Provide the [X, Y] coordinate of the cell's center where the given text is located.  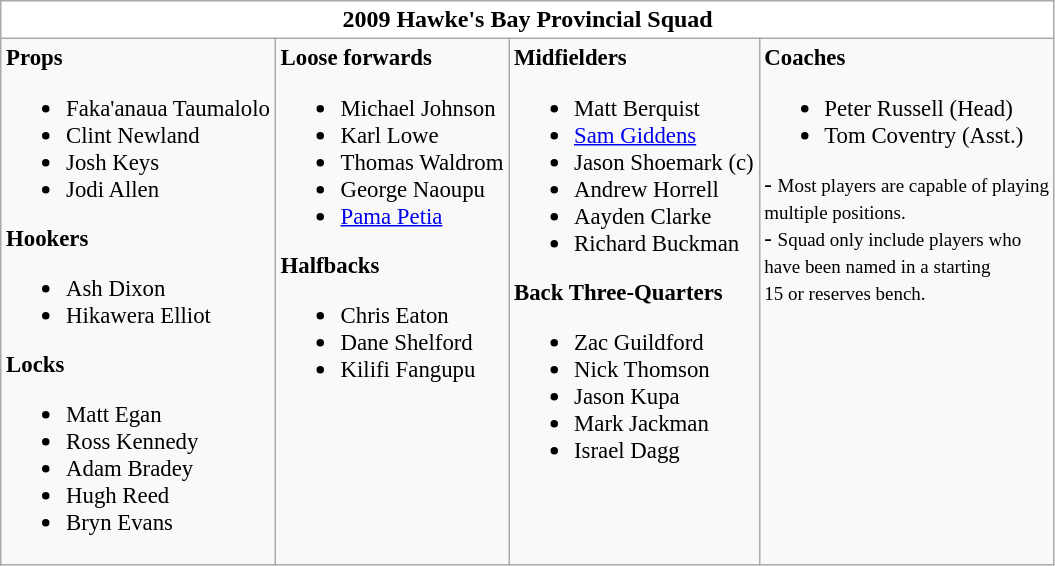
Loose forwardsMichael JohnsonKarl LoweThomas WaldromGeorge NaoupuPama PetiaHalfbacksChris EatonDane ShelfordKilifi Fangupu [392, 302]
2009 Hawke's Bay Provincial Squad [528, 20]
PropsFaka'anaua TaumaloloClint NewlandJosh KeysJodi AllenHookersAsh DixonHikawera ElliotLocksMatt EganRoss KennedyAdam BradeyHugh ReedBryn Evans [138, 302]
